Extract the (X, Y) coordinate from the center of the cell holding the provided text.  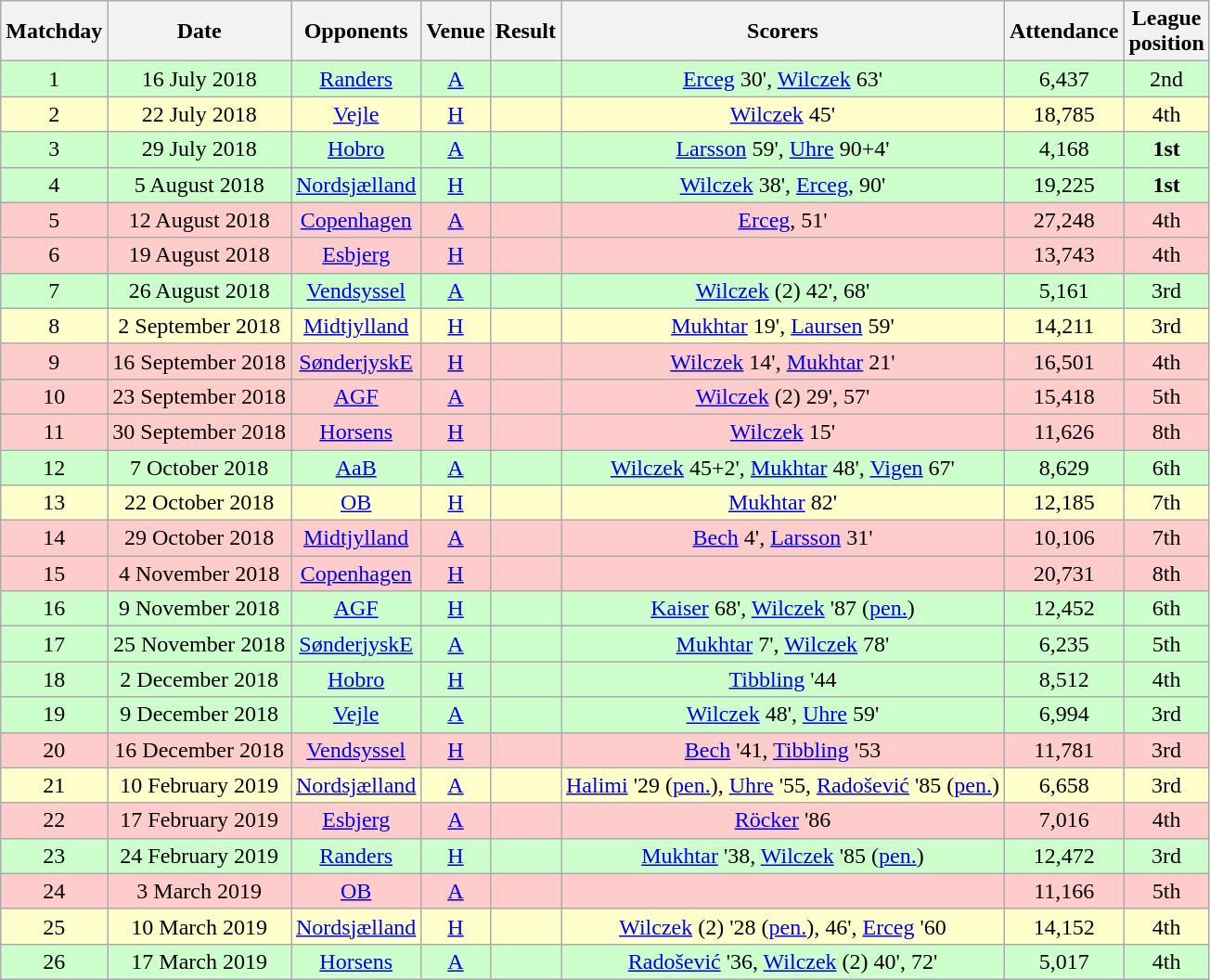
12,185 (1063, 503)
3 (54, 149)
6 (54, 255)
Wilczek 14', Mukhtar 21' (782, 361)
Bech '41, Tibbling '53 (782, 750)
10 February 2019 (200, 785)
26 (54, 961)
1 (54, 79)
10,106 (1063, 538)
Venue (456, 32)
Opponents (356, 32)
12,452 (1063, 609)
25 November 2018 (200, 644)
Halimi '29 (pen.), Uhre '55, Radošević '85 (pen.) (782, 785)
Mukhtar '38, Wilczek '85 (pen.) (782, 856)
17 (54, 644)
Leagueposition (1166, 32)
29 July 2018 (200, 149)
Date (200, 32)
Mukhtar 19', Laursen 59' (782, 326)
11,781 (1063, 750)
16 (54, 609)
Bech 4', Larsson 31' (782, 538)
5,017 (1063, 961)
16 December 2018 (200, 750)
Radošević '36, Wilczek (2) 40', 72' (782, 961)
10 (54, 396)
21 (54, 785)
8,629 (1063, 467)
Wilczek 45+2', Mukhtar 48', Vigen 67' (782, 467)
2nd (1166, 79)
Wilczek 45' (782, 114)
3 March 2019 (200, 891)
4 November 2018 (200, 574)
Mukhtar 82' (782, 503)
8,512 (1063, 679)
2 (54, 114)
15 (54, 574)
16 September 2018 (200, 361)
Kaiser 68', Wilczek '87 (pen.) (782, 609)
27,248 (1063, 220)
AaB (356, 467)
2 December 2018 (200, 679)
17 March 2019 (200, 961)
15,418 (1063, 396)
17 February 2019 (200, 820)
4,168 (1063, 149)
Wilczek (2) '28 (pen.), 46', Erceg '60 (782, 926)
Mukhtar 7', Wilczek 78' (782, 644)
14,211 (1063, 326)
Erceg, 51' (782, 220)
5,161 (1063, 290)
29 October 2018 (200, 538)
9 (54, 361)
Attendance (1063, 32)
23 September 2018 (200, 396)
13,743 (1063, 255)
11,626 (1063, 432)
12 August 2018 (200, 220)
Erceg 30', Wilczek 63' (782, 79)
Wilczek 38', Erceg, 90' (782, 185)
16,501 (1063, 361)
19 (54, 715)
11,166 (1063, 891)
11 (54, 432)
22 (54, 820)
Wilczek 15' (782, 432)
Larsson 59', Uhre 90+4' (782, 149)
6,437 (1063, 79)
Wilczek (2) 29', 57' (782, 396)
9 November 2018 (200, 609)
25 (54, 926)
8 (54, 326)
19,225 (1063, 185)
2 September 2018 (200, 326)
7 October 2018 (200, 467)
Scorers (782, 32)
26 August 2018 (200, 290)
16 July 2018 (200, 79)
12,472 (1063, 856)
9 December 2018 (200, 715)
6,235 (1063, 644)
18 (54, 679)
20 (54, 750)
12 (54, 467)
Wilczek 48', Uhre 59' (782, 715)
4 (54, 185)
6,994 (1063, 715)
5 (54, 220)
22 October 2018 (200, 503)
10 March 2019 (200, 926)
19 August 2018 (200, 255)
24 (54, 891)
6,658 (1063, 785)
18,785 (1063, 114)
30 September 2018 (200, 432)
7 (54, 290)
13 (54, 503)
7,016 (1063, 820)
14 (54, 538)
22 July 2018 (200, 114)
Wilczek (2) 42', 68' (782, 290)
Result (525, 32)
Tibbling '44 (782, 679)
Matchday (54, 32)
5 August 2018 (200, 185)
23 (54, 856)
20,731 (1063, 574)
24 February 2019 (200, 856)
14,152 (1063, 926)
Röcker '86 (782, 820)
